Pinpoint the cell where the given text exists, returning its (X, Y) midpoint coordinate. 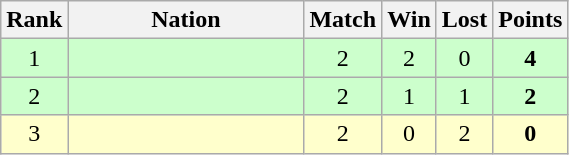
Win (410, 20)
Lost (464, 20)
Match (343, 20)
Points (530, 20)
3 (34, 134)
Nation (186, 20)
4 (530, 58)
Rank (34, 20)
